Identify which cell holds the provided text, then report its [x, y] central coordinate. 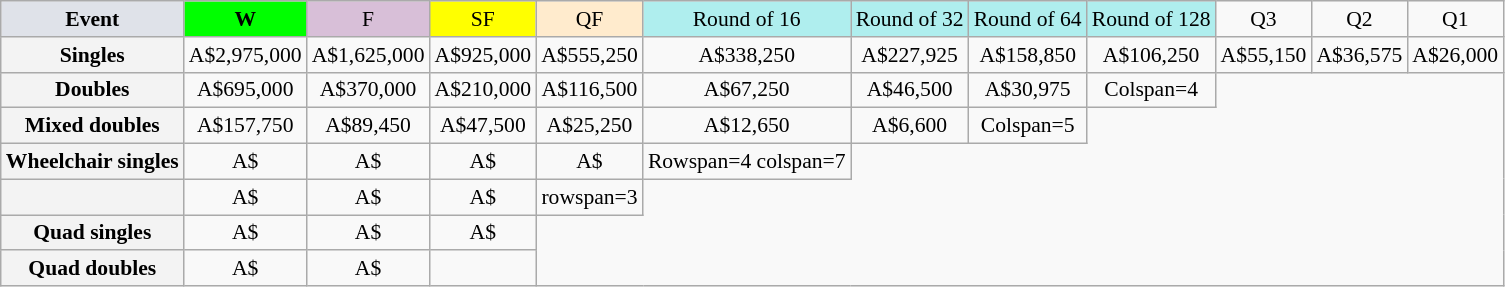
Quad doubles [92, 269]
Round of 32 [910, 19]
Mixed doubles [92, 126]
A$89,450 [368, 126]
A$36,575 [1359, 55]
Singles [92, 55]
A$106,250 [1152, 55]
Event [92, 19]
Rowspan=4 colspan=7 [747, 162]
A$227,925 [910, 55]
Q1 [1455, 19]
A$26,000 [1455, 55]
A$1,625,000 [368, 55]
A$116,500 [590, 90]
A$370,000 [368, 90]
A$2,975,000 [246, 55]
Round of 64 [1028, 19]
Doubles [92, 90]
rowspan=3 [590, 197]
A$46,500 [910, 90]
A$12,650 [747, 126]
A$695,000 [246, 90]
A$67,250 [747, 90]
A$25,250 [590, 126]
A$210,000 [482, 90]
Round of 128 [1152, 19]
A$6,600 [910, 126]
Round of 16 [747, 19]
Colspan=5 [1028, 126]
Quad singles [92, 233]
SF [482, 19]
A$338,250 [747, 55]
Wheelchair singles [92, 162]
A$555,250 [590, 55]
A$30,975 [1028, 90]
F [368, 19]
A$925,000 [482, 55]
Q3 [1264, 19]
A$55,150 [1264, 55]
Colspan=4 [1152, 90]
Q2 [1359, 19]
A$47,500 [482, 126]
A$158,850 [1028, 55]
W [246, 19]
A$157,750 [246, 126]
QF [590, 19]
